Capture the cell that displays the provided text and extract its (x, y) central coordinate. 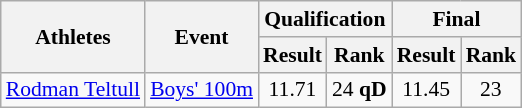
Event (202, 36)
Boys' 100m (202, 90)
Qualification (325, 19)
Rodman Teltull (73, 90)
24 qD (360, 90)
11.45 (426, 90)
11.71 (292, 90)
Athletes (73, 36)
23 (492, 90)
Final (456, 19)
